Identify which cell holds the provided text, then report its (x, y) central coordinate. 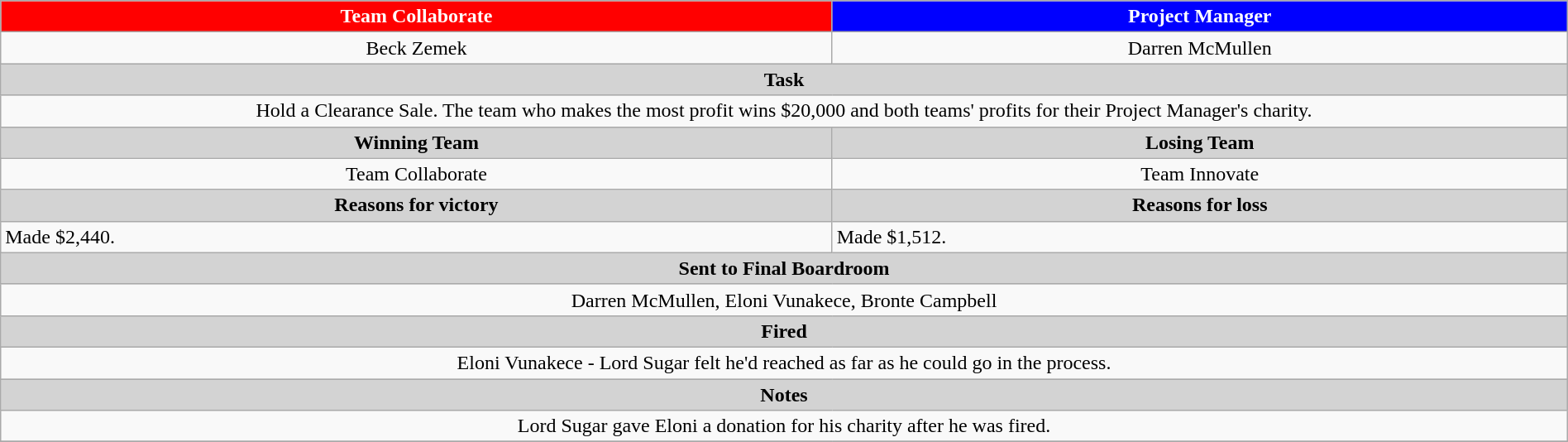
Winning Team (417, 142)
Team Innovate (1199, 174)
Reasons for victory (417, 205)
Beck Zemek (417, 48)
Lord Sugar gave Eloni a donation for his charity after he was fired. (784, 426)
Darren McMullen, Eloni Vunakece, Bronte Campbell (784, 300)
Notes (784, 395)
Reasons for loss (1199, 205)
Made $1,512. (1199, 237)
Project Manager (1199, 17)
Losing Team (1199, 142)
Task (784, 79)
Fired (784, 331)
Made $2,440. (417, 237)
Sent to Final Boardroom (784, 268)
Hold a Clearance Sale. The team who makes the most profit wins $20,000 and both teams' profits for their Project Manager's charity. (784, 111)
Darren McMullen (1199, 48)
Eloni Vunakece - Lord Sugar felt he'd reached as far as he could go in the process. (784, 363)
